Scan for the cell matching the given text and deliver its [x, y] coordinate at center. 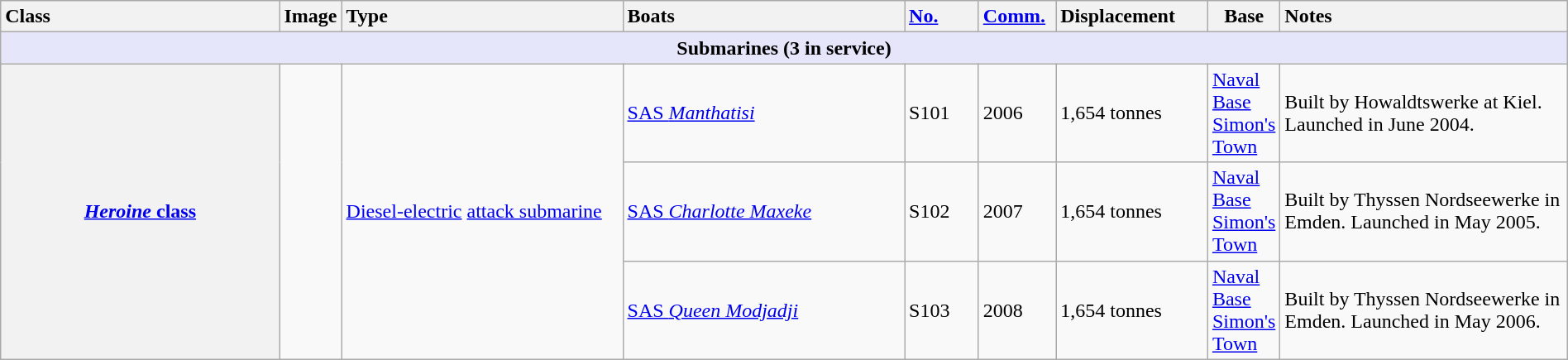
Displacement [1132, 17]
S103 [942, 310]
S102 [942, 212]
S101 [942, 113]
2008 [1017, 310]
SAS Queen Modjadji [764, 310]
Built by Howaldtswerke at Kiel. Launched in June 2004. [1424, 113]
Notes [1424, 17]
No. [942, 17]
2006 [1017, 113]
2007 [1017, 212]
Boats [764, 17]
Diesel-electric attack submarine [482, 212]
Type [482, 17]
Built by Thyssen Nordseewerke in Emden. Launched in May 2006. [1424, 310]
Comm. [1017, 17]
Built by Thyssen Nordseewerke in Emden. Launched in May 2005. [1424, 212]
Base [1244, 17]
SAS Manthatisi [764, 113]
Heroine class [141, 212]
Submarines (3 in service) [784, 48]
Class [141, 17]
Image [311, 17]
SAS Charlotte Maxeke [764, 212]
